Search for the cell housing the specified text and yield its (X, Y) center coordinate. 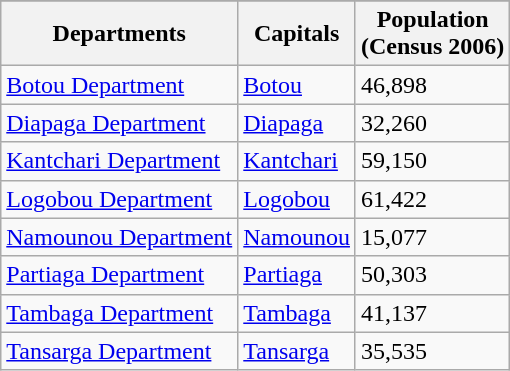
61,422 (432, 199)
41,137 (432, 313)
Tambaga (297, 313)
Namounou Department (120, 237)
Population (Census 2006) (432, 34)
46,898 (432, 85)
Diapaga (297, 123)
Departments (120, 34)
15,077 (432, 237)
Kantchari (297, 161)
Namounou (297, 237)
Logobou Department (120, 199)
Tansarga Department (120, 351)
Tambaga Department (120, 313)
50,303 (432, 275)
Tansarga (297, 351)
Partiaga (297, 275)
Botou Department (120, 85)
Logobou (297, 199)
35,535 (432, 351)
Partiaga Department (120, 275)
59,150 (432, 161)
Kantchari Department (120, 161)
32,260 (432, 123)
Botou (297, 85)
Diapaga Department (120, 123)
Capitals (297, 34)
